Return the (x, y) coordinate for the center point of the cell that contains the specified text.  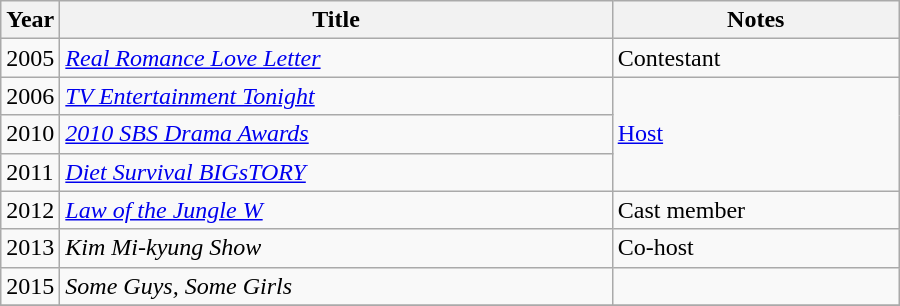
2011 (30, 172)
2010 SBS Drama Awards (336, 134)
Notes (756, 20)
Diet Survival BIGsTORY (336, 172)
2010 (30, 134)
Title (336, 20)
Host (756, 134)
2005 (30, 58)
Law of the Jungle W (336, 210)
Cast member (756, 210)
2006 (30, 96)
Contestant (756, 58)
TV Entertainment Tonight (336, 96)
Co-host (756, 248)
Real Romance Love Letter (336, 58)
2015 (30, 286)
2013 (30, 248)
Some Guys, Some Girls (336, 286)
Year (30, 20)
Kim Mi-kyung Show (336, 248)
2012 (30, 210)
